Locate the cell with the specified text and output its [x, y] center coordinate. 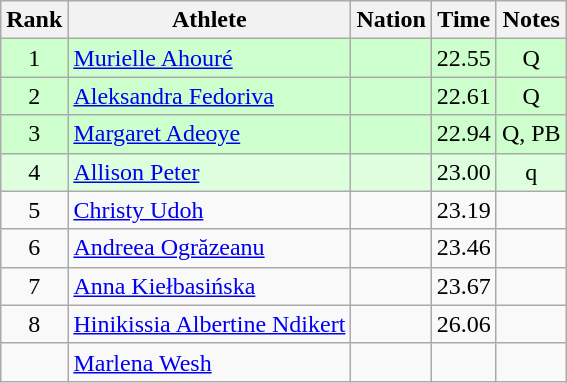
7 [34, 286]
23.00 [464, 172]
6 [34, 248]
Notes [531, 20]
22.61 [464, 96]
2 [34, 96]
Rank [34, 20]
Athlete [210, 20]
Murielle Ahouré [210, 58]
Q, PB [531, 134]
Anna Kiełbasińska [210, 286]
22.94 [464, 134]
3 [34, 134]
Christy Udoh [210, 210]
23.46 [464, 248]
Marlena Wesh [210, 362]
Allison Peter [210, 172]
Nation [391, 20]
1 [34, 58]
Margaret Adeoye [210, 134]
26.06 [464, 324]
q [531, 172]
4 [34, 172]
23.67 [464, 286]
Andreea Ogrăzeanu [210, 248]
5 [34, 210]
22.55 [464, 58]
23.19 [464, 210]
Hinikissia Albertine Ndikert [210, 324]
Aleksandra Fedoriva [210, 96]
8 [34, 324]
Time [464, 20]
